Determine the (x, y) coordinate at the center of the cell enclosing the given text.  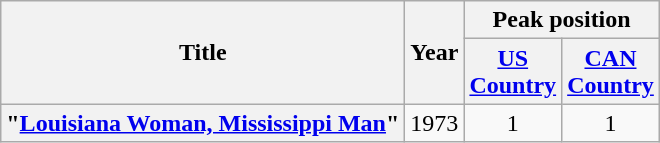
Title (203, 52)
1973 (434, 123)
"Louisiana Woman, Mississippi Man" (203, 123)
Year (434, 52)
CANCountry (611, 72)
Peak position (562, 20)
USCountry (513, 72)
